Scan for the cell matching the given text and deliver its [X, Y] coordinate at center. 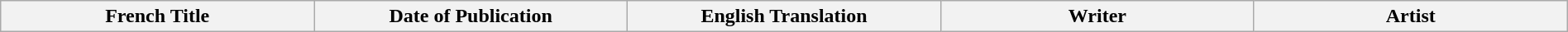
Writer [1097, 16]
English Translation [784, 16]
Artist [1411, 16]
Date of Publication [471, 16]
French Title [157, 16]
